Extract the [X, Y] coordinate from the center of the cell holding the provided text.  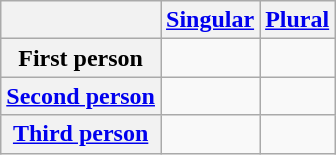
Singular [210, 20]
First person [81, 58]
Plural [298, 20]
Second person [81, 96]
Third person [81, 134]
